Determine the [X, Y] coordinate at the center of the cell enclosing the given text.  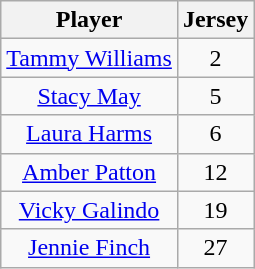
Tammy Williams [90, 58]
2 [215, 58]
Laura Harms [90, 134]
27 [215, 248]
Vicky Galindo [90, 210]
6 [215, 134]
19 [215, 210]
Stacy May [90, 96]
Amber Patton [90, 172]
12 [215, 172]
Player [90, 20]
Jersey [215, 20]
Jennie Finch [90, 248]
5 [215, 96]
